Locate the cell with the specified text and output its [X, Y] center coordinate. 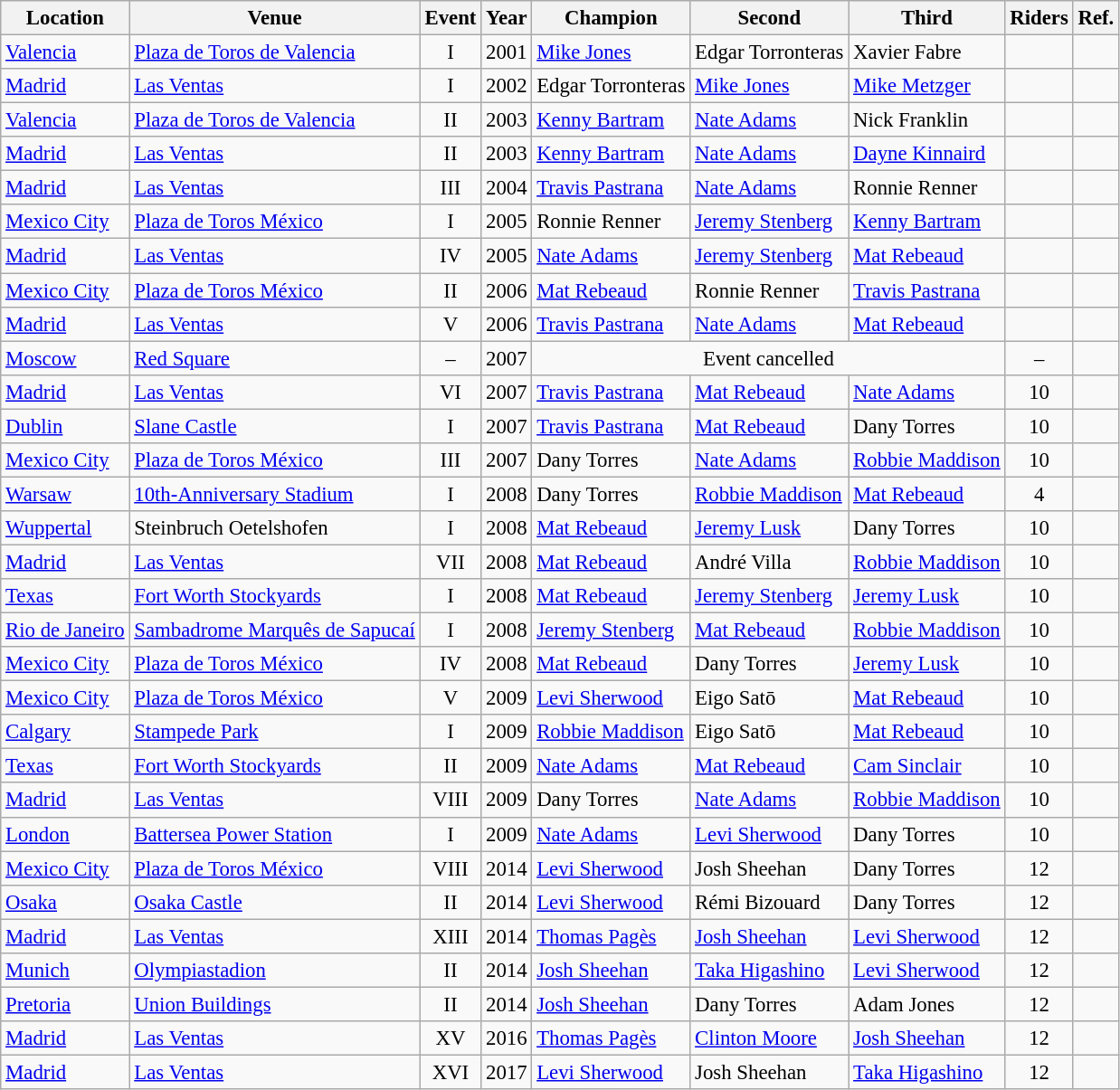
Event cancelled [769, 358]
Location [65, 18]
Olympiastadion [275, 971]
Rémi Bizouard [769, 902]
10th-Anniversary Stadium [275, 494]
XIII [451, 936]
Clinton Moore [769, 1038]
Rio de Janeiro [65, 630]
Osaka Castle [275, 902]
VI [451, 392]
Moscow [65, 358]
XV [451, 1038]
Stampede Park [275, 732]
XVI [451, 1072]
2001 [507, 52]
2004 [507, 188]
Osaka [65, 902]
Battersea Power Station [275, 834]
Pretoria [65, 1004]
2016 [507, 1038]
London [65, 834]
Third [926, 18]
Event [451, 18]
Dublin [65, 426]
Riders [1039, 18]
Calgary [65, 732]
4 [1039, 494]
Adam Jones [926, 1004]
Slane Castle [275, 426]
Cam Sinclair [926, 766]
Venue [275, 18]
Steinbruch Oetelshofen [275, 528]
Munich [65, 971]
Warsaw [65, 494]
Wuppertal [65, 528]
Xavier Fabre [926, 52]
Nick Franklin [926, 120]
Year [507, 18]
Union Buildings [275, 1004]
André Villa [769, 562]
2002 [507, 86]
Ref. [1096, 18]
Dayne Kinnaird [926, 154]
VII [451, 562]
Sambadrome Marquês de Sapucaí [275, 630]
Red Square [275, 358]
Mike Metzger [926, 86]
Second [769, 18]
2017 [507, 1072]
Champion [612, 18]
